Pinpoint the cell where the given text exists, returning its (x, y) midpoint coordinate. 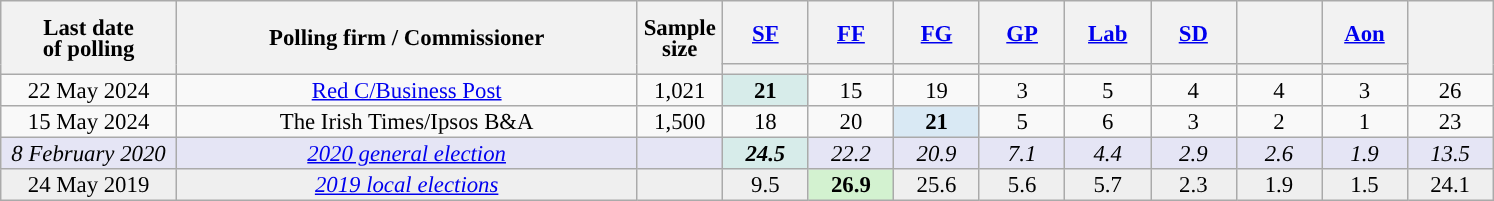
15 May 2024 (89, 122)
23 (1450, 122)
2.3 (1193, 185)
Samplesize (680, 38)
1,021 (680, 91)
24.1 (1450, 185)
5.6 (1022, 185)
20 (851, 122)
25.6 (937, 185)
2019 local elections (406, 185)
7.1 (1022, 154)
2.9 (1193, 154)
24.5 (766, 154)
Aon (1365, 32)
1,500 (680, 122)
2.6 (1279, 154)
The Irish Times/Ipsos B&A (406, 122)
Polling firm / Commissioner (406, 38)
1 (1365, 122)
8 February 2020 (89, 154)
SF (766, 32)
1.5 (1365, 185)
Lab (1108, 32)
20.9 (937, 154)
2020 general election (406, 154)
22.2 (851, 154)
24 May 2019 (89, 185)
19 (937, 91)
26.9 (851, 185)
Last dateof polling (89, 38)
FF (851, 32)
2 (1279, 122)
13.5 (1450, 154)
6 (1108, 122)
22 May 2024 (89, 91)
5.7 (1108, 185)
Red C/Business Post (406, 91)
FG (937, 32)
26 (1450, 91)
18 (766, 122)
SD (1193, 32)
9.5 (766, 185)
GP (1022, 32)
4.4 (1108, 154)
15 (851, 91)
